From the cell containing the given text, extract its center point as (X, Y) coordinate. 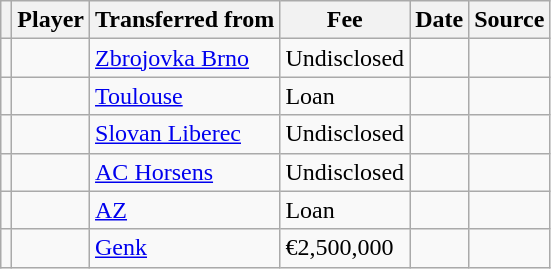
Source (510, 20)
Fee (345, 20)
Date (440, 20)
AZ (185, 210)
Toulouse (185, 96)
AC Horsens (185, 172)
Slovan Liberec (185, 134)
€2,500,000 (345, 248)
Transferred from (185, 20)
Genk (185, 248)
Player (51, 20)
Zbrojovka Brno (185, 58)
